Detect which cell encompasses the target text, then output its [X, Y] center coordinate. 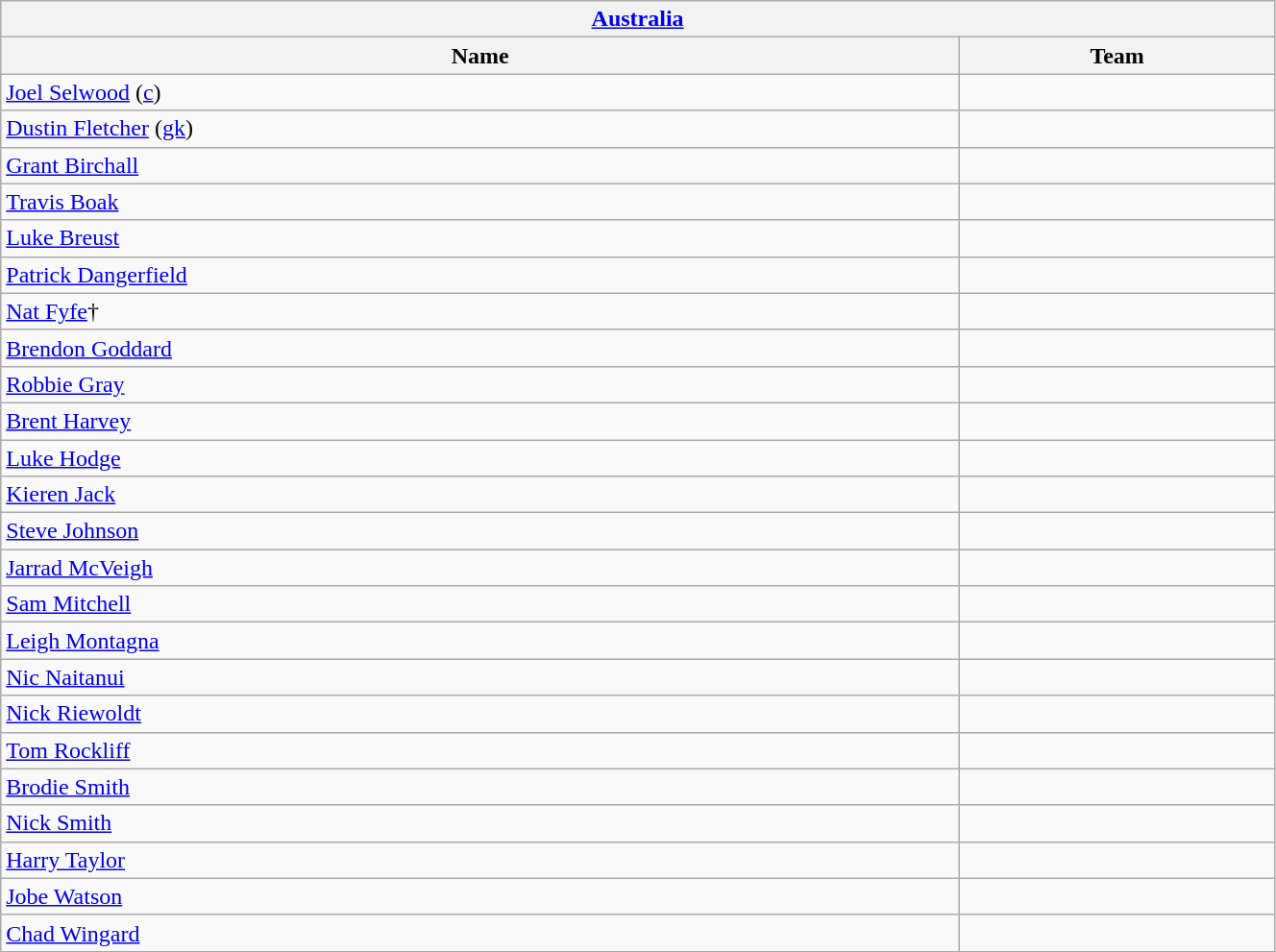
Patrick Dangerfield [480, 275]
Joel Selwood (c) [480, 92]
Steve Johnson [480, 531]
Team [1117, 56]
Tom Rockliff [480, 750]
Harry Taylor [480, 860]
Travis Boak [480, 202]
Luke Breust [480, 238]
Nat Fyfe† [480, 311]
Sam Mitchell [480, 604]
Jobe Watson [480, 896]
Brendon Goddard [480, 348]
Kieren Jack [480, 495]
Leigh Montagna [480, 641]
Nick Smith [480, 823]
Brent Harvey [480, 421]
Jarrad McVeigh [480, 568]
Australia [638, 19]
Robbie Gray [480, 384]
Brodie Smith [480, 787]
Nic Naitanui [480, 677]
Dustin Fletcher (gk) [480, 129]
Nick Riewoldt [480, 714]
Name [480, 56]
Chad Wingard [480, 933]
Grant Birchall [480, 165]
Luke Hodge [480, 458]
